Detect which cell encompasses the target text, then output its [X, Y] center coordinate. 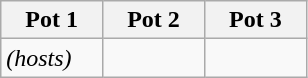
(hosts) [52, 58]
Pot 1 [52, 20]
Pot 2 [154, 20]
Pot 3 [255, 20]
